Detect which cell encompasses the target text, then output its (x, y) center coordinate. 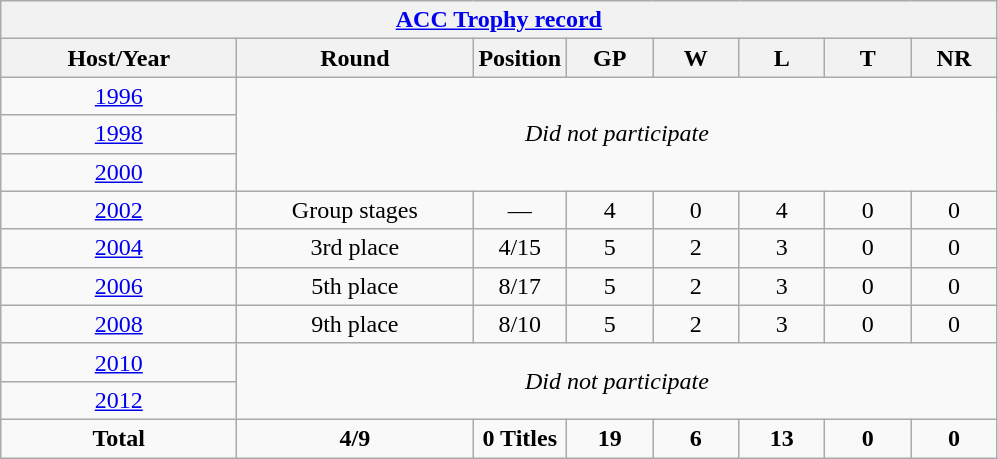
2000 (119, 172)
W (696, 58)
13 (782, 438)
4/15 (520, 248)
T (868, 58)
19 (610, 438)
GP (610, 58)
0 Titles (520, 438)
NR (954, 58)
3rd place (355, 248)
Host/Year (119, 58)
1998 (119, 134)
6 (696, 438)
1996 (119, 96)
2006 (119, 286)
4/9 (355, 438)
2002 (119, 210)
8/10 (520, 324)
ACC Trophy record (499, 20)
Group stages (355, 210)
2008 (119, 324)
2012 (119, 400)
Round (355, 58)
2010 (119, 362)
8/17 (520, 286)
L (782, 58)
Position (520, 58)
— (520, 210)
9th place (355, 324)
5th place (355, 286)
Total (119, 438)
2004 (119, 248)
